Provide the (x, y) coordinate of the cell's center where the given text is located.  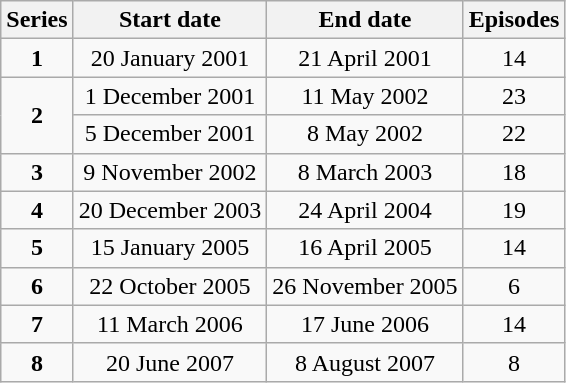
Series (37, 20)
2 (37, 115)
7 (37, 324)
8 March 2003 (365, 172)
21 April 2001 (365, 58)
18 (514, 172)
1 December 2001 (170, 96)
19 (514, 210)
23 (514, 96)
17 June 2006 (365, 324)
22 October 2005 (170, 286)
4 (37, 210)
26 November 2005 (365, 286)
5 (37, 248)
24 April 2004 (365, 210)
3 (37, 172)
End date (365, 20)
16 April 2005 (365, 248)
15 January 2005 (170, 248)
20 January 2001 (170, 58)
22 (514, 134)
11 March 2006 (170, 324)
8 May 2002 (365, 134)
Episodes (514, 20)
1 (37, 58)
11 May 2002 (365, 96)
5 December 2001 (170, 134)
Start date (170, 20)
20 December 2003 (170, 210)
8 August 2007 (365, 362)
9 November 2002 (170, 172)
20 June 2007 (170, 362)
